Pinpoint the cell where the given text exists, returning its [x, y] midpoint coordinate. 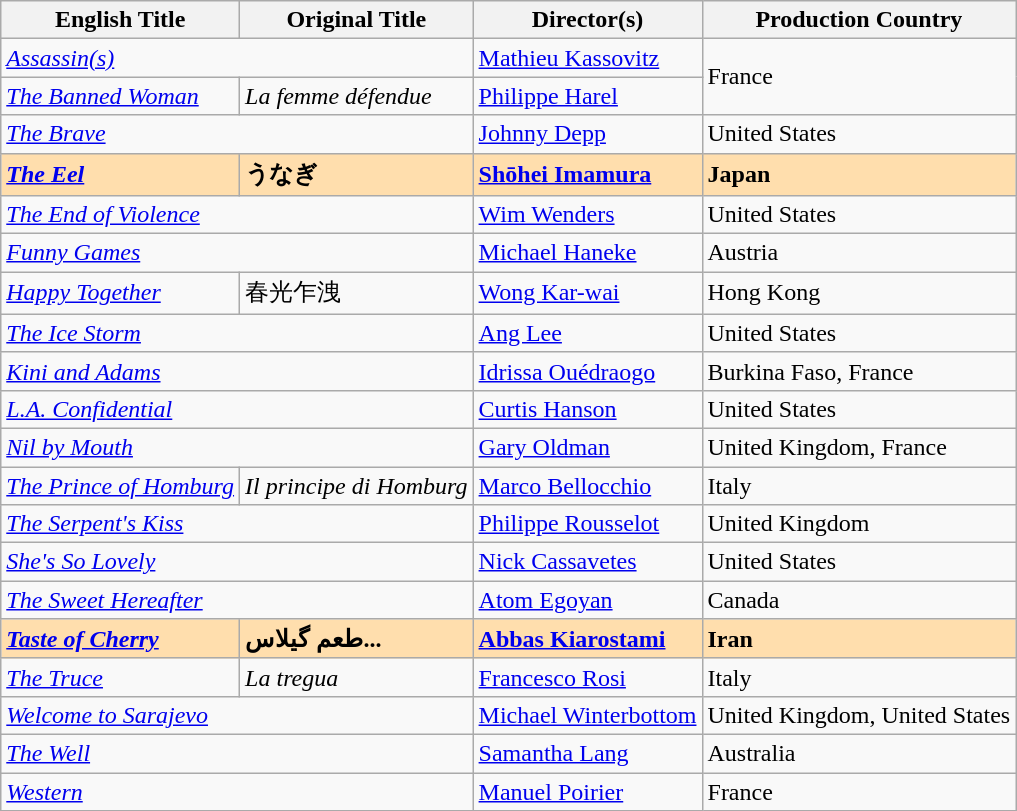
The End of Violence [237, 215]
Michael Winterbottom [588, 715]
Mathieu Kassovitz [588, 58]
Iran [859, 639]
United Kingdom, France [859, 447]
Original Title [356, 20]
Marco Bellocchio [588, 485]
Nil by Mouth [237, 447]
The Serpent's Kiss [237, 524]
Production Country [859, 20]
Western [237, 791]
Atom Egoyan [588, 600]
Director(s) [588, 20]
The Well [237, 753]
The Ice Storm [237, 333]
Hong Kong [859, 294]
Austria [859, 253]
Ang Lee [588, 333]
Kini and Adams [237, 371]
English Title [120, 20]
Curtis Hanson [588, 409]
Michael Haneke [588, 253]
春光乍洩 [356, 294]
Johnny Depp [588, 134]
Samantha Lang [588, 753]
Japan [859, 174]
The Truce [120, 677]
The Banned Woman [120, 96]
Shōhei Imamura [588, 174]
United Kingdom [859, 524]
United Kingdom, United States [859, 715]
La tregua [356, 677]
She's So Lovely [237, 562]
Canada [859, 600]
うなぎ [356, 174]
Taste of Cherry [120, 639]
Funny Games [237, 253]
Wim Wenders [588, 215]
Happy Together [120, 294]
Il principe di Homburg [356, 485]
The Brave [237, 134]
Francesco Rosi [588, 677]
Manuel Poirier [588, 791]
L.A. Confidential [237, 409]
Welcome to Sarajevo [237, 715]
Gary Oldman [588, 447]
Philippe Rousselot [588, 524]
Assassin(s) [237, 58]
Nick Cassavetes [588, 562]
طعم گیلاس... [356, 639]
Philippe Harel [588, 96]
The Prince of Homburg [120, 485]
Australia [859, 753]
Wong Kar-wai [588, 294]
The Eel [120, 174]
Idrissa Ouédraogo [588, 371]
Abbas Kiarostami [588, 639]
Burkina Faso, France [859, 371]
The Sweet Hereafter [237, 600]
La femme défendue [356, 96]
